Extract the [x, y] coordinate from the center of the cell holding the provided text.  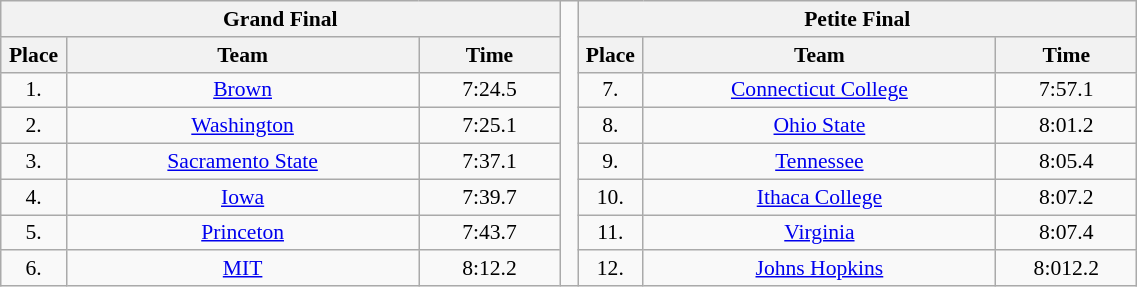
5. [34, 233]
Princeton [242, 233]
3. [34, 162]
7:39.7 [490, 197]
Washington [242, 126]
7:25.1 [490, 126]
Ohio State [820, 126]
11. [611, 233]
Petite Final [858, 19]
Tennessee [820, 162]
7:43.7 [490, 233]
12. [611, 269]
1. [34, 90]
4. [34, 197]
8:12.2 [490, 269]
Iowa [242, 197]
7. [611, 90]
Johns Hopkins [820, 269]
8:07.4 [1066, 233]
8:05.4 [1066, 162]
6. [34, 269]
MIT [242, 269]
7:24.5 [490, 90]
Connecticut College [820, 90]
Brown [242, 90]
7:37.1 [490, 162]
8:01.2 [1066, 126]
Sacramento State [242, 162]
8. [611, 126]
7:57.1 [1066, 90]
10. [611, 197]
Grand Final [280, 19]
8:07.2 [1066, 197]
9. [611, 162]
8:012.2 [1066, 269]
2. [34, 126]
Virginia [820, 233]
Ithaca College [820, 197]
